For the text-containing cell, return its midpoint in (X, Y) coordinate format. 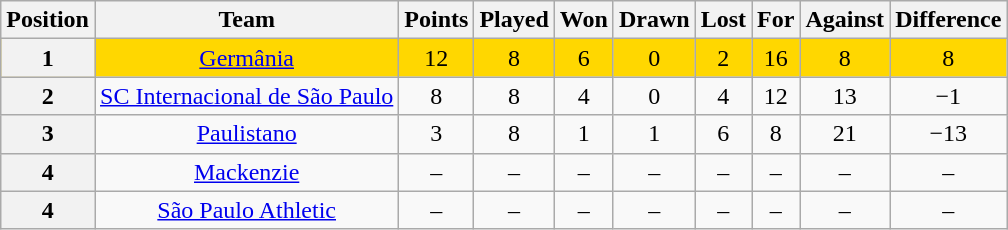
Points (436, 20)
SC Internacional de São Paulo (246, 96)
For (776, 20)
−1 (948, 96)
Drawn (654, 20)
Position (48, 20)
Against (845, 20)
Lost (723, 20)
Germânia (246, 58)
Team (246, 20)
13 (845, 96)
Difference (948, 20)
Won (584, 20)
−13 (948, 134)
Played (514, 20)
16 (776, 58)
21 (845, 134)
Mackenzie (246, 172)
São Paulo Athletic (246, 210)
Paulistano (246, 134)
